Identify which cell holds the provided text, then report its (X, Y) central coordinate. 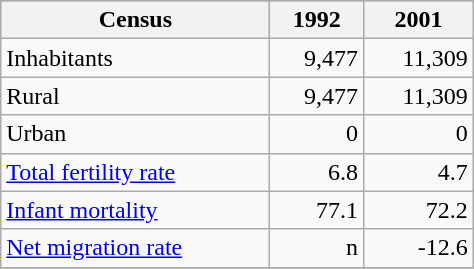
6.8 (317, 172)
Total fertility rate (136, 172)
77.1 (317, 210)
Census (136, 20)
Inhabitants (136, 58)
2001 (419, 20)
n (317, 248)
1992 (317, 20)
-12.6 (419, 248)
Rural (136, 96)
Net migration rate (136, 248)
Infant mortality (136, 210)
72.2 (419, 210)
4.7 (419, 172)
Urban (136, 134)
